Pinpoint the cell where the given text exists, returning its [x, y] midpoint coordinate. 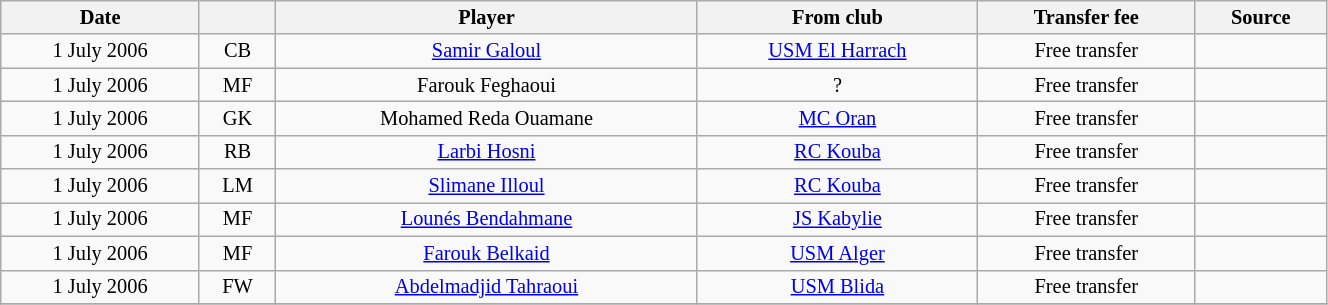
MC Oran [837, 118]
RB [237, 152]
Lounés Bendahmane [487, 219]
From club [837, 17]
Transfer fee [1087, 17]
Farouk Feghaoui [487, 85]
Samir Galoul [487, 51]
Farouk Belkaid [487, 253]
Abdelmadjid Tahraoui [487, 287]
CB [237, 51]
? [837, 85]
Player [487, 17]
Mohamed Reda Ouamane [487, 118]
GK [237, 118]
Slimane Illoul [487, 186]
JS Kabylie [837, 219]
Source [1260, 17]
USM Blida [837, 287]
USM El Harrach [837, 51]
Date [100, 17]
FW [237, 287]
Larbi Hosni [487, 152]
USM Alger [837, 253]
LM [237, 186]
